Search for the cell housing the specified text and yield its (x, y) center coordinate. 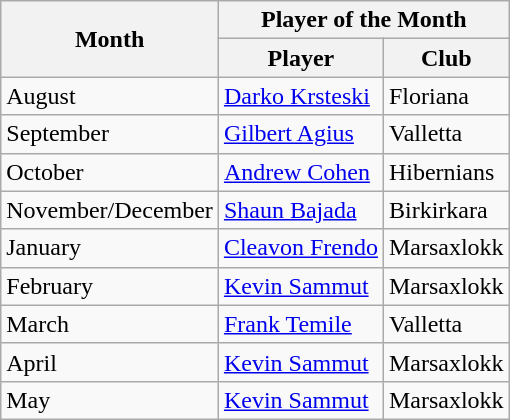
Club (446, 58)
Player of the Month (364, 20)
Darko Krsteski (300, 96)
Hibernians (446, 172)
Andrew Cohen (300, 172)
Shaun Bajada (300, 210)
April (110, 362)
September (110, 134)
August (110, 96)
Month (110, 39)
Cleavon Frendo (300, 248)
Floriana (446, 96)
Gilbert Agius (300, 134)
February (110, 286)
Birkirkara (446, 210)
November/December (110, 210)
Frank Temile (300, 324)
October (110, 172)
March (110, 324)
May (110, 400)
January (110, 248)
Player (300, 58)
